Return (X, Y) of the center of cell containing provided text 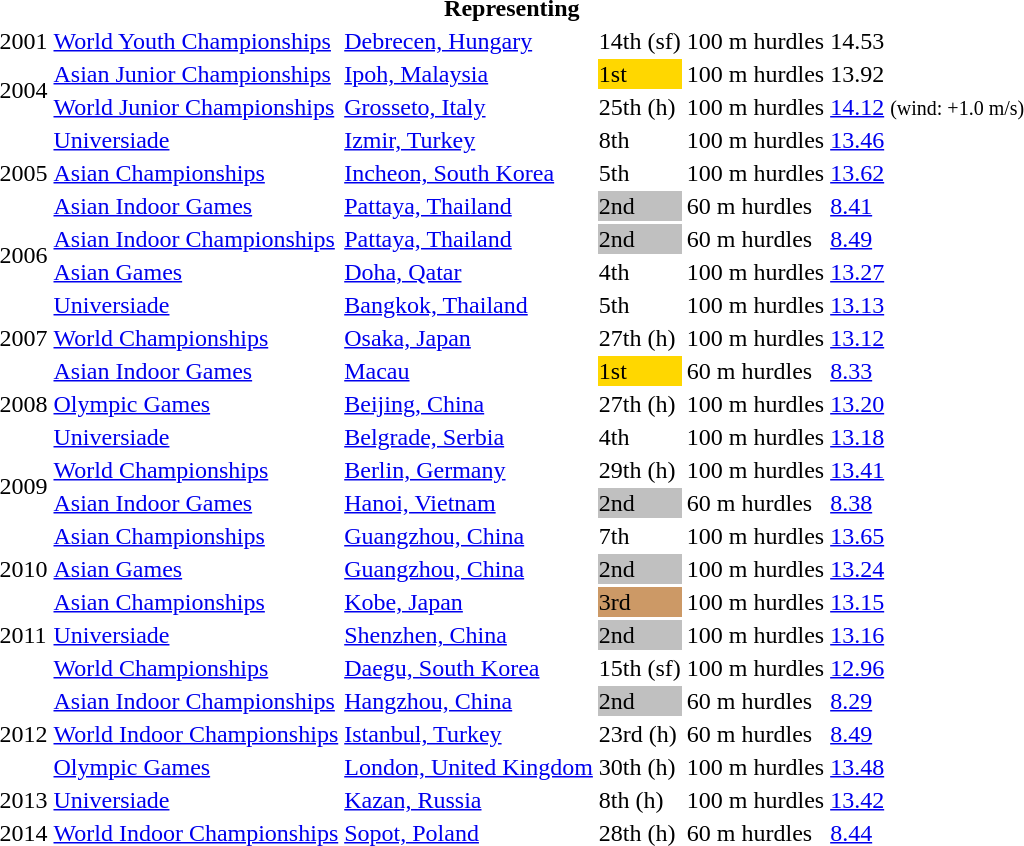
25th (h) (640, 107)
Asian Junior Championships (196, 74)
29th (h) (640, 470)
World Youth Championships (196, 41)
London, United Kingdom (469, 767)
Beijing, China (469, 404)
Kazan, Russia (469, 800)
14th (sf) (640, 41)
Berlin, Germany (469, 470)
8th (640, 140)
8th (h) (640, 800)
Shenzhen, China (469, 635)
Ipoh, Malaysia (469, 74)
Incheon, South Korea (469, 173)
Daegu, South Korea (469, 668)
30th (h) (640, 767)
Grosseto, Italy (469, 107)
Hangzhou, China (469, 701)
7th (640, 536)
Hanoi, Vietnam (469, 503)
23rd (h) (640, 734)
Macau (469, 371)
15th (sf) (640, 668)
Debrecen, Hungary (469, 41)
3rd (640, 602)
Kobe, Japan (469, 602)
Istanbul, Turkey (469, 734)
Bangkok, Thailand (469, 305)
World Junior Championships (196, 107)
Belgrade, Serbia (469, 437)
World Indoor Championships (196, 734)
Doha, Qatar (469, 272)
Izmir, Turkey (469, 140)
Osaka, Japan (469, 338)
